Return the [X, Y] coordinate for the center point of the cell that contains the specified text.  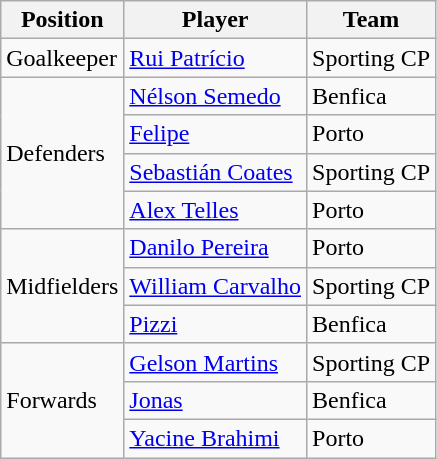
Forwards [62, 400]
Danilo Pereira [216, 248]
Alex Telles [216, 210]
Defenders [62, 153]
Position [62, 20]
Goalkeeper [62, 58]
Sebastián Coates [216, 172]
Player [216, 20]
William Carvalho [216, 286]
Jonas [216, 400]
Felipe [216, 134]
Pizzi [216, 324]
Nélson Semedo [216, 96]
Rui Patrício [216, 58]
Midfielders [62, 286]
Yacine Brahimi [216, 438]
Team [372, 20]
Gelson Martins [216, 362]
